Provide the [X, Y] coordinate of the cell's center where the given text is located.  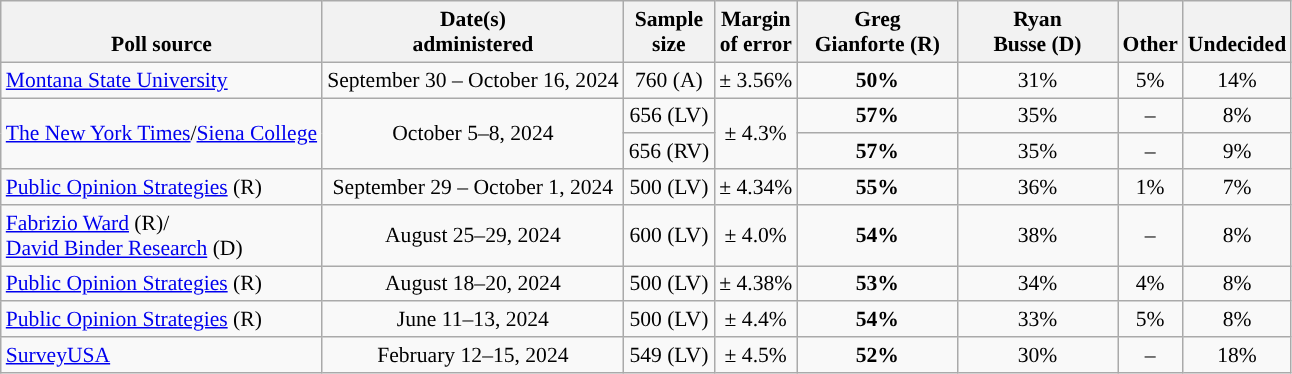
Other [1150, 32]
June 11–13, 2024 [472, 320]
14% [1237, 80]
656 (RV) [670, 152]
33% [1037, 320]
± 4.4% [756, 320]
Marginof error [756, 32]
SurveyUSA [162, 355]
± 4.3% [756, 134]
760 (A) [670, 80]
9% [1237, 152]
± 4.34% [756, 187]
September 29 – October 1, 2024 [472, 187]
Date(s)administered [472, 32]
549 (LV) [670, 355]
38% [1037, 236]
600 (LV) [670, 236]
Fabrizio Ward (R)/David Binder Research (D) [162, 236]
30% [1037, 355]
656 (LV) [670, 116]
± 4.38% [756, 284]
18% [1237, 355]
August 25–29, 2024 [472, 236]
The New York Times/Siena College [162, 134]
September 30 – October 16, 2024 [472, 80]
50% [877, 80]
Samplesize [670, 32]
52% [877, 355]
October 5–8, 2024 [472, 134]
53% [877, 284]
55% [877, 187]
February 12–15, 2024 [472, 355]
RyanBusse (D) [1037, 32]
Montana State University [162, 80]
31% [1037, 80]
1% [1150, 187]
Undecided [1237, 32]
34% [1037, 284]
± 4.5% [756, 355]
7% [1237, 187]
36% [1037, 187]
± 3.56% [756, 80]
4% [1150, 284]
August 18–20, 2024 [472, 284]
Poll source [162, 32]
± 4.0% [756, 236]
GregGianforte (R) [877, 32]
